Return (X, Y) of the center of cell containing provided text 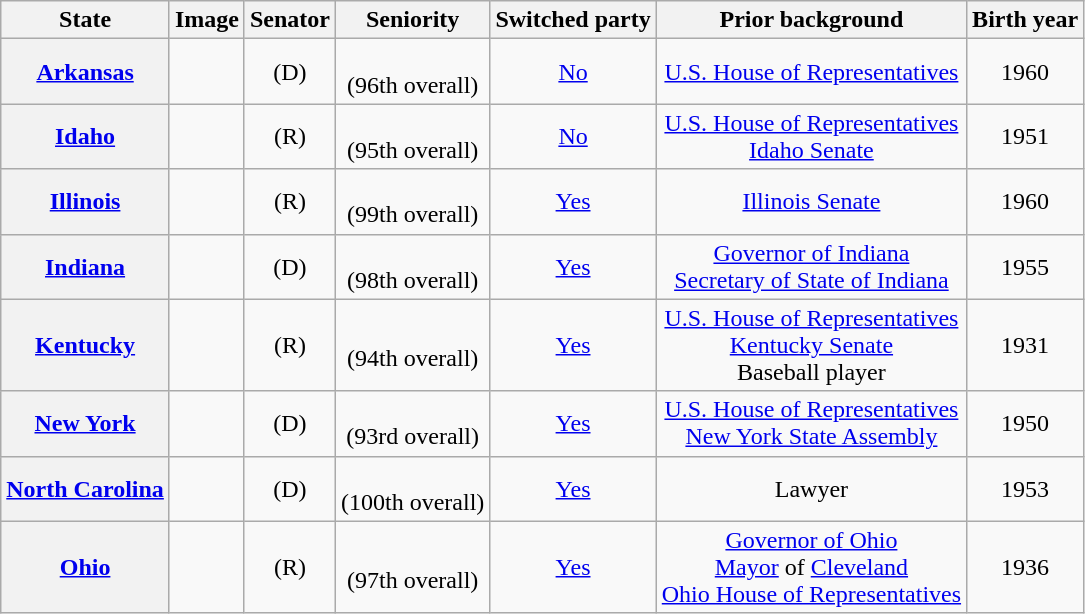
Switched party (573, 20)
Seniority (412, 20)
1953 (1026, 488)
North Carolina (86, 488)
Illinois Senate (811, 202)
Birth year (1026, 20)
U.S. House of RepresentativesKentucky SenateBaseball player (811, 345)
1951 (1026, 136)
(94th overall) (412, 345)
Prior background (811, 20)
Senator (290, 20)
1955 (1026, 266)
U.S. House of RepresentativesIdaho Senate (811, 136)
Arkansas (86, 72)
Governor of OhioMayor of ClevelandOhio House of Representatives (811, 567)
1936 (1026, 567)
Image (206, 20)
State (86, 20)
(95th overall) (412, 136)
(96th overall) (412, 72)
Idaho (86, 136)
(98th overall) (412, 266)
U.S. House of RepresentativesNew York State Assembly (811, 424)
(97th overall) (412, 567)
Lawyer (811, 488)
Governor of IndianaSecretary of State of Indiana (811, 266)
New York (86, 424)
(100th overall) (412, 488)
Illinois (86, 202)
(93rd overall) (412, 424)
U.S. House of Representatives (811, 72)
Kentucky (86, 345)
Indiana (86, 266)
1950 (1026, 424)
(99th overall) (412, 202)
Ohio (86, 567)
1931 (1026, 345)
